Locate the cell with the specified text and output its [x, y] center coordinate. 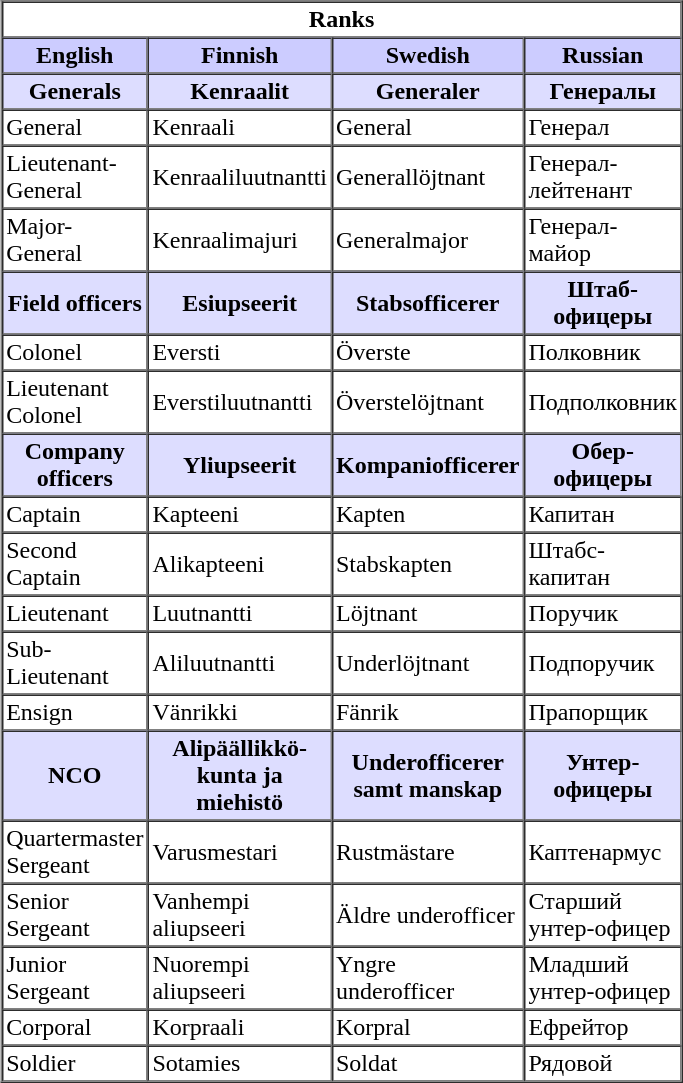
Vanhempi aliupseeri [240, 916]
Генералы [602, 92]
Ефрейтор [602, 1028]
Подпоручик [602, 664]
Colonel [75, 352]
Swedish [428, 56]
Alipäällikkö-kunta ja miehistö [240, 775]
Штабс-капитан [602, 564]
Everstiluutnantti [240, 402]
Soldat [428, 1064]
Generalmajor [428, 240]
Kompaniofficerer [428, 466]
NCO [75, 775]
Underofficerer samt manskap [428, 775]
Младший унтер-офицер [602, 978]
Field officers [75, 304]
Ranks [342, 20]
Штаб-офицеры [602, 304]
Yliupseerit [240, 466]
Обер-офицеры [602, 466]
Överste [428, 352]
Генерал [602, 128]
Alikapteeni [240, 564]
Старший унтер-офицер [602, 916]
Kenraalit [240, 92]
Рядовой [602, 1064]
Генерал-лейтенант [602, 178]
Ensign [75, 712]
Varusmestari [240, 852]
Esiupseerit [240, 304]
Yngre underofficer [428, 978]
Генерал-майор [602, 240]
Underlöjtnant [428, 664]
Каптенармус [602, 852]
Vänrikki [240, 712]
Kenraaliluutnantti [240, 178]
Aliluutnantti [240, 664]
Company officers [75, 466]
Löjtnant [428, 614]
Lieutenant-General [75, 178]
Luutnantti [240, 614]
Corporal [75, 1028]
Quartermaster Sergeant [75, 852]
Stabsofficerer [428, 304]
Sotamies [240, 1064]
Stabskapten [428, 564]
Generals [75, 92]
Поручик [602, 614]
Kapteeni [240, 514]
English [75, 56]
Generaler [428, 92]
Junior Sergeant [75, 978]
Kenraali [240, 128]
Kenraalimajuri [240, 240]
Äldre underofficer [428, 916]
Second Captain [75, 564]
Finnish [240, 56]
Lieutenant Colonel [75, 402]
Унтер-офицеры [602, 775]
Подполковник [602, 402]
Soldier [75, 1064]
Sub-Lieutenant [75, 664]
Lieutenant [75, 614]
Eversti [240, 352]
Rustmästare [428, 852]
Captain [75, 514]
Прапорщик [602, 712]
Russian [602, 56]
Generallöjtnant [428, 178]
Senior Sergeant [75, 916]
Nuorempi aliupseeri [240, 978]
Капитан [602, 514]
Kapten [428, 514]
Major-General [75, 240]
Fänrik [428, 712]
Överstelöjtnant [428, 402]
Korpral [428, 1028]
Полковник [602, 352]
Korpraali [240, 1028]
